Output the [x, y] coordinate of the center of the cell containing the given text.  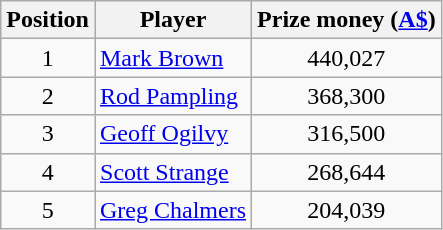
204,039 [347, 210]
440,027 [347, 58]
3 [48, 134]
1 [48, 58]
268,644 [347, 172]
Greg Chalmers [172, 210]
5 [48, 210]
Geoff Ogilvy [172, 134]
Scott Strange [172, 172]
2 [48, 96]
368,300 [347, 96]
316,500 [347, 134]
Rod Pampling [172, 96]
4 [48, 172]
Position [48, 20]
Mark Brown [172, 58]
Prize money (A$) [347, 20]
Player [172, 20]
